Detect which cell encompasses the target text, then output its [x, y] center coordinate. 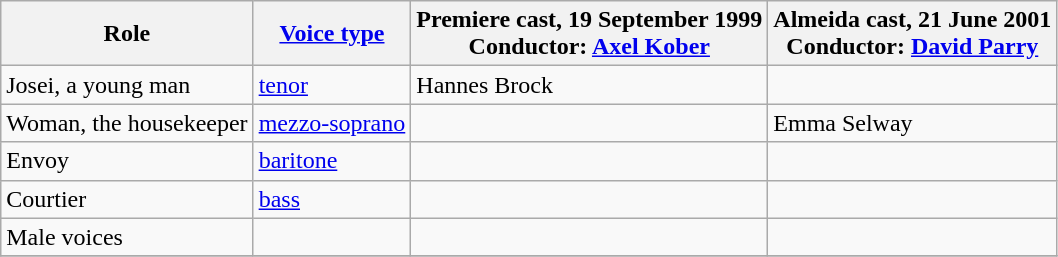
Courtier [127, 199]
Almeida cast, 21 June 2001Conductor: David Parry [912, 34]
Premiere cast, 19 September 1999Conductor: Axel Kober [590, 34]
Hannes Brock [590, 85]
Josei, a young man [127, 85]
Envoy [127, 161]
tenor [332, 85]
Voice type [332, 34]
Emma Selway [912, 123]
baritone [332, 161]
bass [332, 199]
Role [127, 34]
mezzo-soprano [332, 123]
Male voices [127, 237]
Woman, the housekeeper [127, 123]
